Extract the [X, Y] coordinate from the center of the cell holding the provided text.  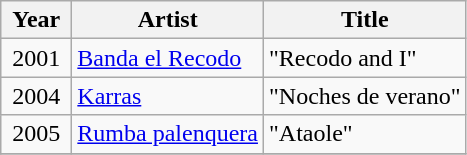
"Ataole" [364, 134]
Year [36, 20]
2005 [36, 134]
2001 [36, 58]
Karras [168, 96]
2004 [36, 96]
"Recodo and I" [364, 58]
"Noches de verano" [364, 96]
Banda el Recodo [168, 58]
Title [364, 20]
Rumba palenquera [168, 134]
Artist [168, 20]
